Scan for the cell matching the given text and deliver its [x, y] coordinate at center. 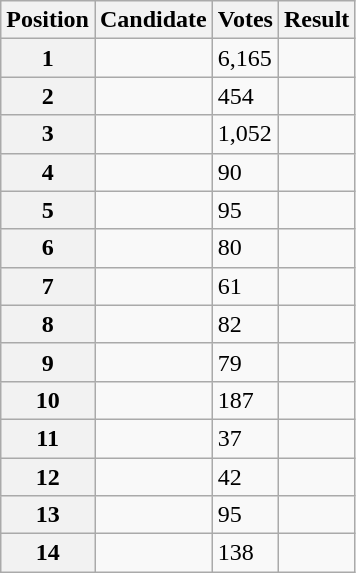
187 [245, 400]
3 [48, 134]
1 [48, 58]
2 [48, 96]
80 [245, 248]
42 [245, 477]
9 [48, 362]
13 [48, 515]
6 [48, 248]
138 [245, 553]
Votes [245, 20]
7 [48, 286]
90 [245, 172]
10 [48, 400]
4 [48, 172]
Result [316, 20]
37 [245, 438]
12 [48, 477]
1,052 [245, 134]
6,165 [245, 58]
82 [245, 324]
5 [48, 210]
454 [245, 96]
79 [245, 362]
Position [48, 20]
61 [245, 286]
11 [48, 438]
14 [48, 553]
8 [48, 324]
Candidate [153, 20]
